Find where the given text appears and provide that cell's center as (X, Y) coordinate. 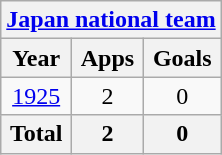
Goals (182, 58)
Total (36, 134)
Year (36, 58)
1925 (36, 96)
Japan national team (111, 20)
Apps (108, 58)
